Search for the cell housing the specified text and yield its (X, Y) center coordinate. 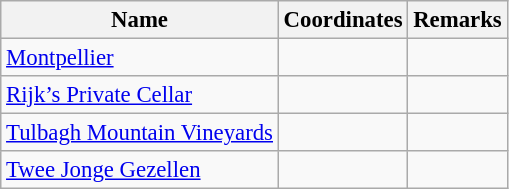
Coordinates (343, 20)
Tulbagh Mountain Vineyards (140, 133)
Montpellier (140, 58)
Twee Jonge Gezellen (140, 170)
Rijk’s Private Cellar (140, 95)
Name (140, 20)
Remarks (458, 20)
